For the text-containing cell, return its midpoint in (X, Y) coordinate format. 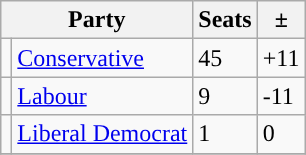
45 (225, 58)
Liberal Democrat (102, 134)
-11 (281, 96)
9 (225, 96)
Party (97, 20)
Conservative (102, 58)
± (281, 20)
Seats (225, 20)
+11 (281, 58)
Labour (102, 96)
0 (281, 134)
1 (225, 134)
